From the cell containing the given text, extract its center point as [x, y] coordinate. 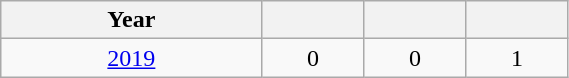
Year [132, 20]
2019 [132, 58]
1 [517, 58]
